Scan for the cell matching the given text and deliver its [x, y] coordinate at center. 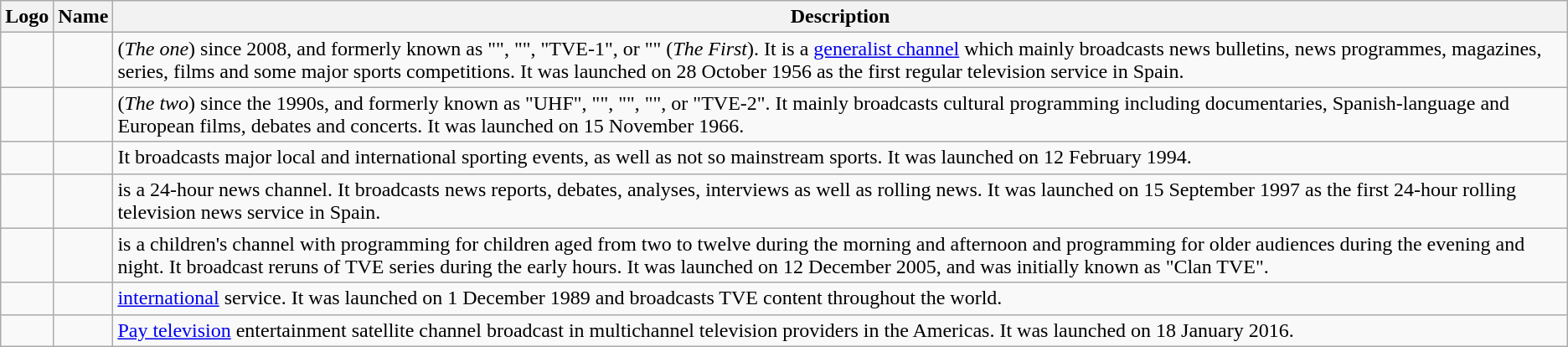
Pay television entertainment satellite channel broadcast in multichannel television providers in the Americas. It was launched on 18 January 2016. [840, 330]
Description [840, 17]
It broadcasts major local and international sporting events, as well as not so mainstream sports. It was launched on 12 February 1994. [840, 158]
Logo [27, 17]
Name [84, 17]
international service. It was launched on 1 December 1989 and broadcasts TVE content throughout the world. [840, 298]
